Identify which cell holds the provided text, then report its (x, y) central coordinate. 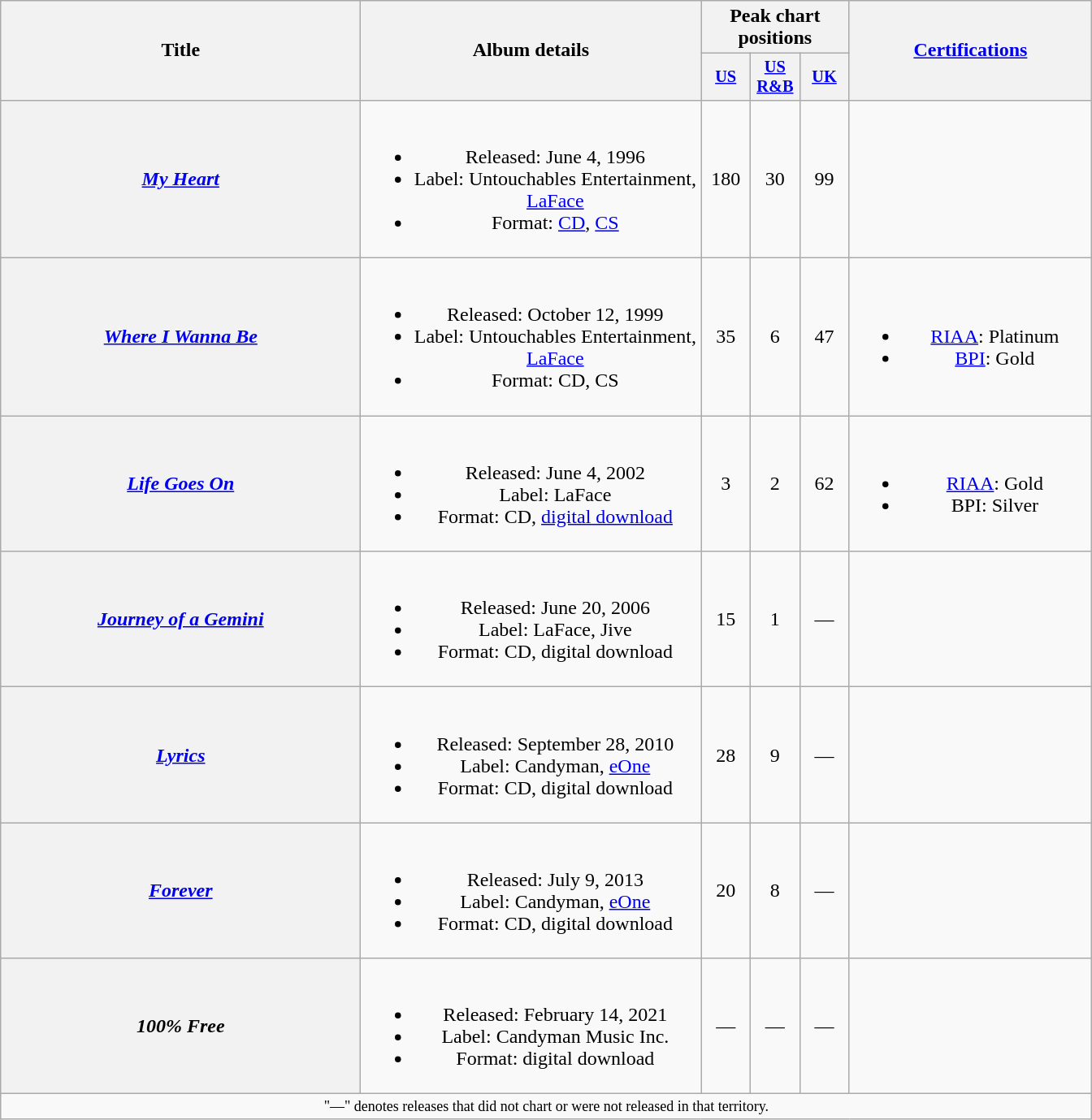
Title (180, 50)
Peak chart positions (775, 28)
RIAA: GoldBPI: Silver (970, 484)
Released: October 12, 1999Label: Untouchables Entertainment, LaFaceFormat: CD, CS (531, 337)
Lyrics (180, 755)
My Heart (180, 179)
20 (726, 890)
9 (775, 755)
RIAA: PlatinumBPI: Gold (970, 337)
3 (726, 484)
47 (824, 337)
Life Goes On (180, 484)
UK (824, 77)
"—" denotes releases that did not chart or were not released in that territory. (546, 1106)
Journey of a Gemini (180, 619)
15 (726, 619)
8 (775, 890)
Certifications (970, 50)
62 (824, 484)
28 (726, 755)
Released: July 9, 2013Label: Candyman, eOneFormat: CD, digital download (531, 890)
2 (775, 484)
Released: June 4, 2002Label: LaFaceFormat: CD, digital download (531, 484)
180 (726, 179)
Album details (531, 50)
Released: June 4, 1996Label: Untouchables Entertainment, LaFaceFormat: CD, CS (531, 179)
6 (775, 337)
Forever (180, 890)
1 (775, 619)
Where I Wanna Be (180, 337)
Released: February 14, 2021Label: Candyman Music Inc.Format: digital download (531, 1027)
30 (775, 179)
35 (726, 337)
99 (824, 179)
USR&B (775, 77)
US (726, 77)
Released: June 20, 2006Label: LaFace, JiveFormat: CD, digital download (531, 619)
100% Free (180, 1027)
Released: September 28, 2010Label: Candyman, eOneFormat: CD, digital download (531, 755)
